Provide the (x, y) coordinate of the cell's center where the given text is located.  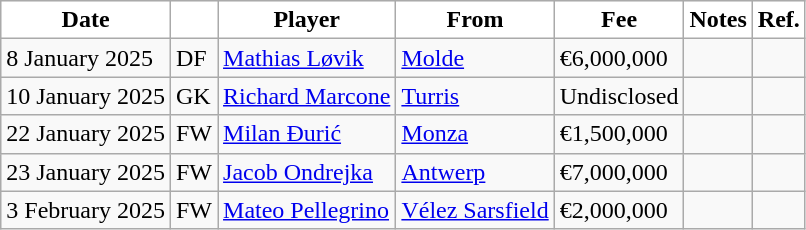
€6,000,000 (619, 58)
Milan Đurić (307, 134)
Ref. (778, 20)
Antwerp (475, 172)
Date (86, 20)
€2,000,000 (619, 210)
Turris (475, 96)
GK (194, 96)
Undisclosed (619, 96)
10 January 2025 (86, 96)
Mateo Pellegrino (307, 210)
Player (307, 20)
Notes (718, 20)
€1,500,000 (619, 134)
From (475, 20)
Monza (475, 134)
Molde (475, 58)
DF (194, 58)
22 January 2025 (86, 134)
Jacob Ondrejka (307, 172)
Richard Marcone (307, 96)
8 January 2025 (86, 58)
23 January 2025 (86, 172)
3 February 2025 (86, 210)
Vélez Sarsfield (475, 210)
Mathias Løvik (307, 58)
Fee (619, 20)
€7,000,000 (619, 172)
